Identify which cell holds the provided text, then report its [X, Y] central coordinate. 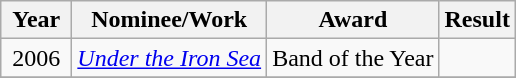
Result [477, 20]
Band of the Year [353, 58]
Nominee/Work [170, 20]
Under the Iron Sea [170, 58]
Award [353, 20]
Year [36, 20]
2006 [36, 58]
